Capture the cell that displays the provided text and extract its [X, Y] central coordinate. 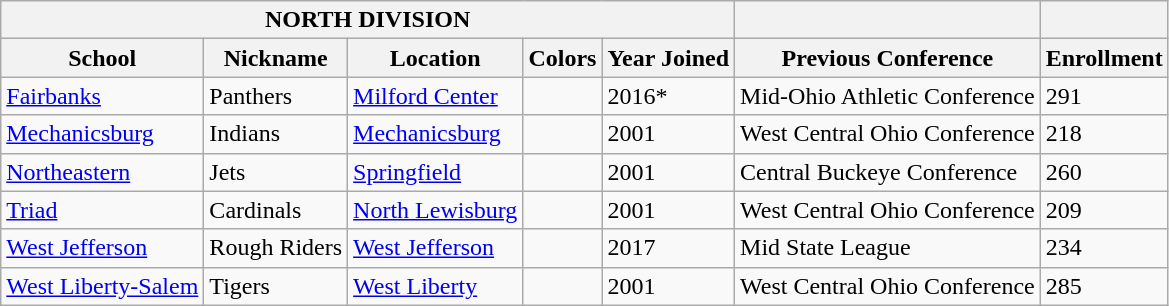
Rough Riders [276, 248]
West Liberty [436, 286]
Springfield [436, 172]
Indians [276, 134]
Jets [276, 172]
Mid State League [888, 248]
291 [1104, 96]
260 [1104, 172]
Previous Conference [888, 58]
2017 [668, 248]
Location [436, 58]
Panthers [276, 96]
North Lewisburg [436, 210]
Triad [102, 210]
Cardinals [276, 210]
Tigers [276, 286]
Year Joined [668, 58]
Nickname [276, 58]
NORTH DIVISION [368, 20]
218 [1104, 134]
Central Buckeye Conference [888, 172]
Colors [562, 58]
School [102, 58]
Mid-Ohio Athletic Conference [888, 96]
285 [1104, 286]
234 [1104, 248]
Fairbanks [102, 96]
West Liberty-Salem [102, 286]
2016* [668, 96]
Northeastern [102, 172]
Milford Center [436, 96]
Enrollment [1104, 58]
209 [1104, 210]
